For the text-containing cell, return its midpoint in [x, y] coordinate format. 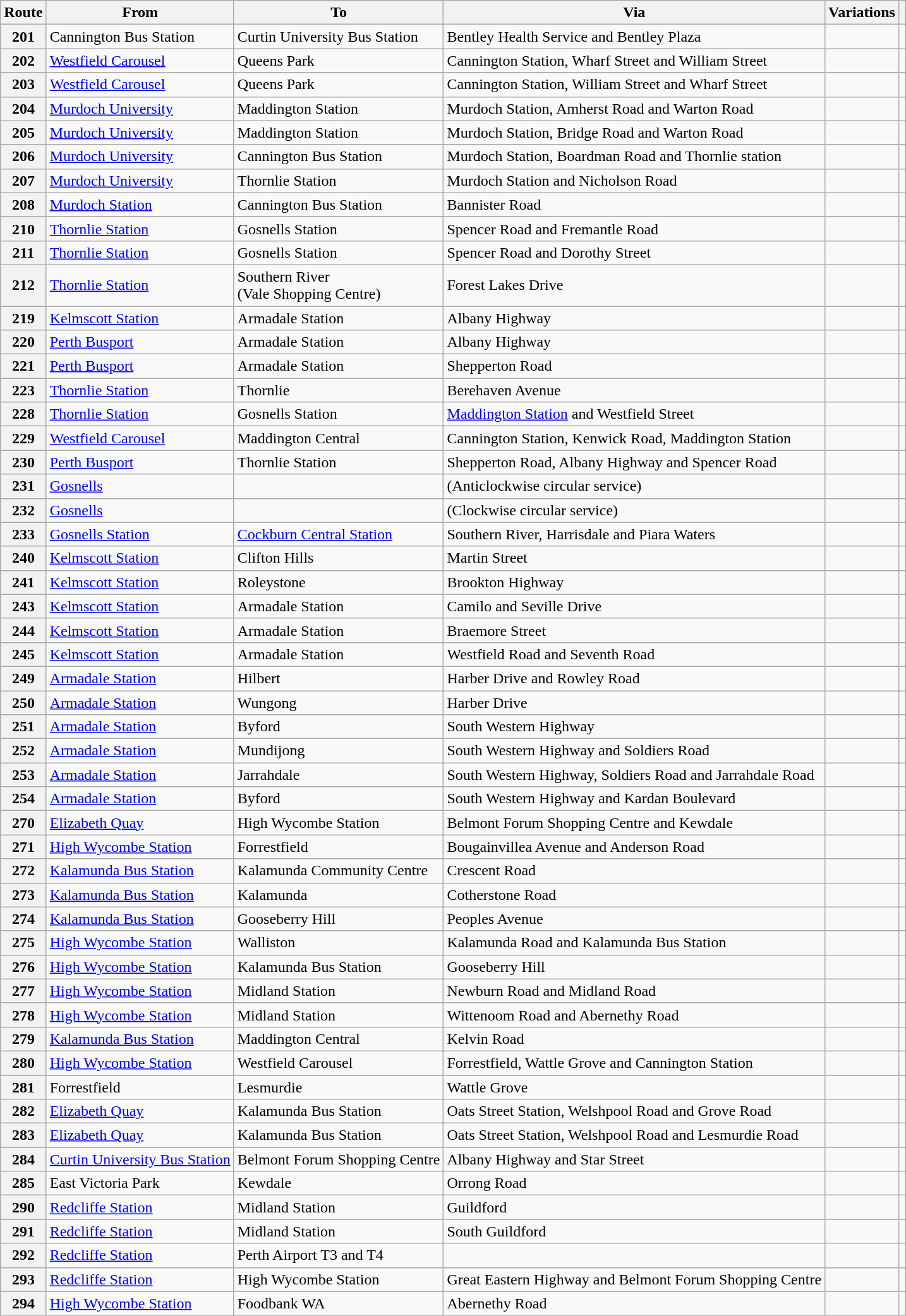
294 [23, 1303]
To [339, 13]
Kewdale [339, 1183]
Clifton Hills [339, 558]
281 [23, 1087]
250 [23, 703]
290 [23, 1207]
Guildford [634, 1207]
283 [23, 1135]
Martin Street [634, 558]
Kalamunda Community Centre [339, 871]
208 [23, 205]
Forest Lakes Drive [634, 285]
Roleystone [339, 582]
Brookton Highway [634, 582]
Camilo and Seville Drive [634, 606]
254 [23, 799]
233 [23, 534]
280 [23, 1063]
South Western Highway and Soldiers Road [634, 751]
270 [23, 823]
Shepperton Road, Albany Highway and Spencer Road [634, 462]
Variations [862, 13]
Cotherstone Road [634, 895]
Cockburn Central Station [339, 534]
Oats Street Station, Welshpool Road and Grove Road [634, 1111]
Kalamunda Road and Kalamunda Bus Station [634, 943]
Oats Street Station, Welshpool Road and Lesmurdie Road [634, 1135]
Harber Drive and Rowley Road [634, 678]
Kelvin Road [634, 1039]
Braemore Street [634, 630]
Route [23, 13]
Harber Drive [634, 703]
285 [23, 1183]
Via [634, 13]
Murdoch Station and Nicholson Road [634, 181]
Bougainvillea Avenue and Anderson Road [634, 847]
204 [23, 109]
231 [23, 486]
Murdoch Station, Boardman Road and Thornlie station [634, 157]
South Western Highway [634, 727]
Westfield Road and Seventh Road [634, 654]
Cannington Station, William Street and Wharf Street [634, 85]
Bentley Health Service and Bentley Plaza [634, 37]
249 [23, 678]
272 [23, 871]
206 [23, 157]
Albany Highway and Star Street [634, 1159]
Forrestfield, Wattle Grove and Cannington Station [634, 1063]
Murdoch Station, Bridge Road and Warton Road [634, 133]
Kalamunda [339, 895]
Belmont Forum Shopping Centre and Kewdale [634, 823]
South Western Highway, Soldiers Road and Jarrahdale Road [634, 775]
Southern River(Vale Shopping Centre) [339, 285]
Berehaven Avenue [634, 390]
207 [23, 181]
284 [23, 1159]
223 [23, 390]
Spencer Road and Fremantle Road [634, 229]
274 [23, 919]
Perth Airport T3 and T4 [339, 1255]
230 [23, 462]
273 [23, 895]
Crescent Road [634, 871]
(Anticlockwise circular service) [634, 486]
Southern River, Harrisdale and Piara Waters [634, 534]
Walliston [339, 943]
Cannington Station, Kenwick Road, Maddington Station [634, 438]
Newburn Road and Midland Road [634, 991]
220 [23, 342]
291 [23, 1231]
Hilbert [339, 678]
Foodbank WA [339, 1303]
241 [23, 582]
202 [23, 61]
Wittenoom Road and Abernethy Road [634, 1015]
(Clockwise circular service) [634, 510]
Great Eastern Highway and Belmont Forum Shopping Centre [634, 1279]
245 [23, 654]
South Western Highway and Kardan Boulevard [634, 799]
Belmont Forum Shopping Centre [339, 1159]
277 [23, 991]
292 [23, 1255]
203 [23, 85]
Orrong Road [634, 1183]
Shepperton Road [634, 366]
219 [23, 318]
South Guildford [634, 1231]
282 [23, 1111]
243 [23, 606]
293 [23, 1279]
Bannister Road [634, 205]
229 [23, 438]
Wungong [339, 703]
Lesmurdie [339, 1087]
253 [23, 775]
Abernethy Road [634, 1303]
221 [23, 366]
276 [23, 967]
Spencer Road and Dorothy Street [634, 253]
244 [23, 630]
278 [23, 1015]
East Victoria Park [140, 1183]
212 [23, 285]
Wattle Grove [634, 1087]
279 [23, 1039]
Maddington Station and Westfield Street [634, 414]
240 [23, 558]
Cannington Station, Wharf Street and William Street [634, 61]
252 [23, 751]
205 [23, 133]
228 [23, 414]
Murdoch Station [140, 205]
Peoples Avenue [634, 919]
232 [23, 510]
Mundijong [339, 751]
210 [23, 229]
275 [23, 943]
Murdoch Station, Amherst Road and Warton Road [634, 109]
Jarrahdale [339, 775]
211 [23, 253]
Thornlie [339, 390]
251 [23, 727]
201 [23, 37]
271 [23, 847]
From [140, 13]
